Capture the cell that displays the provided text and extract its (X, Y) central coordinate. 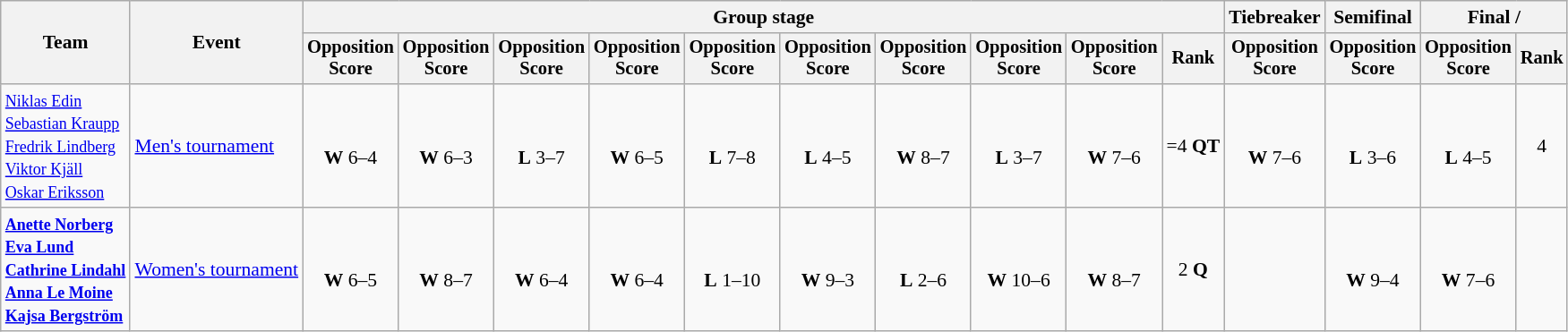
W 6–3 (446, 146)
Tiebreaker (1274, 17)
W 10–6 (1019, 269)
Group stage (763, 17)
4 (1542, 146)
L 3–6 (1374, 146)
2 Q (1194, 269)
Final / (1494, 17)
=4 QT (1194, 146)
Event (217, 43)
Niklas EdinSebastian KrauppFredrik LindbergViktor KjällOskar Eriksson (66, 146)
L 1–10 (733, 269)
Women's tournament (217, 269)
Team (66, 43)
W 9–4 (1374, 269)
L 2–6 (924, 269)
Anette NorbergEva LundCathrine LindahlAnna Le MoineKajsa Bergström (66, 269)
Semifinal (1374, 17)
Men's tournament (217, 146)
L 7–8 (733, 146)
W 9–3 (827, 269)
